Search for the cell housing the specified text and yield its (x, y) center coordinate. 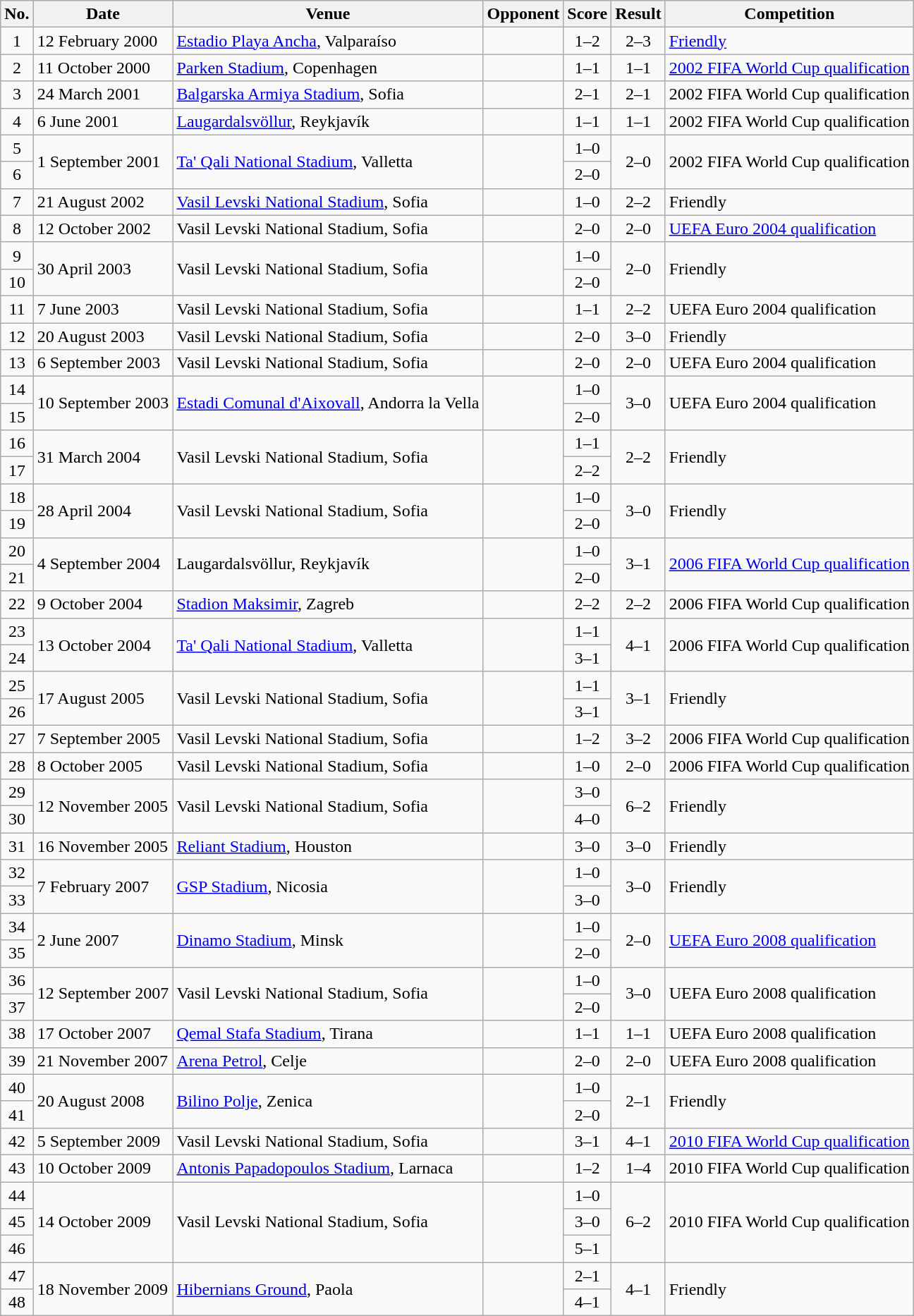
11 (17, 309)
21 August 2002 (103, 202)
3–2 (638, 738)
13 October 2004 (103, 645)
6 June 2001 (103, 121)
7 June 2003 (103, 309)
Date (103, 14)
Stadion Maksimir, Zagreb (328, 604)
6 (17, 175)
6 September 2003 (103, 363)
9 October 2004 (103, 604)
45 (17, 1222)
5 September 2009 (103, 1141)
31 March 2004 (103, 457)
33 (17, 900)
Result (638, 14)
1 September 2001 (103, 162)
12 November 2005 (103, 806)
47 (17, 1276)
25 (17, 685)
20 August 2008 (103, 1101)
24 (17, 658)
10 October 2009 (103, 1168)
3 (17, 95)
Reliant Stadium, Houston (328, 846)
48 (17, 1303)
34 (17, 927)
30 April 2003 (103, 269)
Competition (789, 14)
2 June 2007 (103, 940)
10 September 2003 (103, 403)
28 April 2004 (103, 511)
11 October 2000 (103, 68)
43 (17, 1168)
23 (17, 631)
5 (17, 148)
12 September 2007 (103, 994)
4 September 2004 (103, 564)
Score (587, 14)
44 (17, 1195)
Venue (328, 14)
27 (17, 738)
Dinamo Stadium, Minsk (328, 940)
20 (17, 551)
21 November 2007 (103, 1061)
41 (17, 1114)
1 (17, 41)
Hibernians Ground, Paola (328, 1289)
14 (17, 390)
14 October 2009 (103, 1222)
31 (17, 846)
4–0 (587, 820)
19 (17, 524)
GSP Stadium, Nicosia (328, 887)
26 (17, 712)
7 (17, 202)
7 February 2007 (103, 887)
2 (17, 68)
30 (17, 820)
24 March 2001 (103, 95)
16 November 2005 (103, 846)
42 (17, 1141)
28 (17, 765)
No. (17, 14)
4 (17, 121)
17 (17, 470)
Bilino Polje, Zenica (328, 1101)
20 August 2003 (103, 336)
12 (17, 336)
12 February 2000 (103, 41)
29 (17, 793)
Balgarska Armiya Stadium, Sofia (328, 95)
10 (17, 282)
12 October 2002 (103, 229)
17 August 2005 (103, 698)
7 September 2005 (103, 738)
17 October 2007 (103, 1034)
22 (17, 604)
Arena Petrol, Celje (328, 1061)
36 (17, 980)
32 (17, 873)
9 (17, 255)
18 November 2009 (103, 1289)
40 (17, 1087)
46 (17, 1249)
35 (17, 954)
Parken Stadium, Copenhagen (328, 68)
1–4 (638, 1168)
8 October 2005 (103, 765)
8 (17, 229)
16 (17, 444)
39 (17, 1061)
2–3 (638, 41)
Opponent (523, 14)
15 (17, 417)
13 (17, 363)
37 (17, 1007)
Antonis Papadopoulos Stadium, Larnaca (328, 1168)
Estadio Playa Ancha, Valparaíso (328, 41)
5–1 (587, 1249)
Qemal Stafa Stadium, Tirana (328, 1034)
18 (17, 497)
38 (17, 1034)
21 (17, 578)
Estadi Comunal d'Aixovall, Andorra la Vella (328, 403)
